Pinpoint the cell where the given text exists, returning its (X, Y) midpoint coordinate. 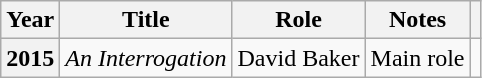
Role (298, 20)
Main role (418, 58)
2015 (30, 58)
Year (30, 20)
An Interrogation (146, 58)
Title (146, 20)
Notes (418, 20)
David Baker (298, 58)
